Provide the (X, Y) coordinate of the cell's center where the given text is located.  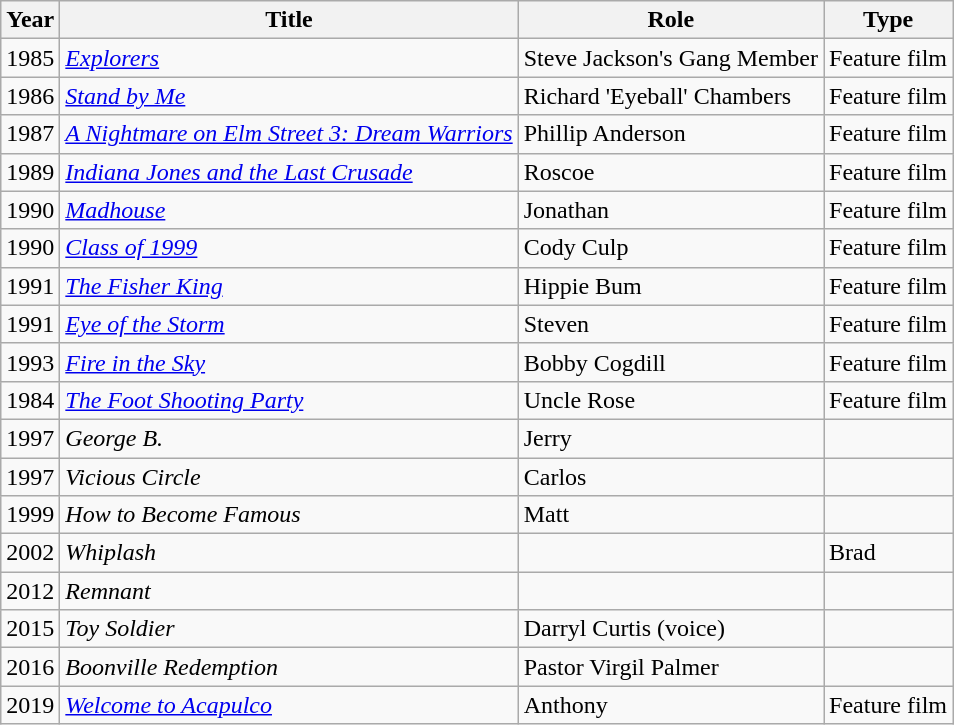
The Foot Shooting Party (289, 400)
Eye of the Storm (289, 324)
Carlos (670, 477)
Explorers (289, 58)
2012 (30, 591)
Madhouse (289, 210)
The Fisher King (289, 286)
Remnant (289, 591)
A Nightmare on Elm Street 3: Dream Warriors (289, 134)
Indiana Jones and the Last Crusade (289, 172)
Brad (888, 553)
2015 (30, 629)
2002 (30, 553)
1985 (30, 58)
Hippie Bum (670, 286)
Darryl Curtis (voice) (670, 629)
Pastor Virgil Palmer (670, 667)
2016 (30, 667)
Vicious Circle (289, 477)
How to Become Famous (289, 515)
1993 (30, 362)
Boonville Redemption (289, 667)
Title (289, 20)
Steve Jackson's Gang Member (670, 58)
2019 (30, 705)
Whiplash (289, 553)
Bobby Cogdill (670, 362)
Welcome to Acapulco (289, 705)
Uncle Rose (670, 400)
1989 (30, 172)
Roscoe (670, 172)
Toy Soldier (289, 629)
Role (670, 20)
Jonathan (670, 210)
Matt (670, 515)
Fire in the Sky (289, 362)
1999 (30, 515)
Steven (670, 324)
Cody Culp (670, 248)
Richard 'Eyeball' Chambers (670, 96)
Year (30, 20)
Anthony (670, 705)
Phillip Anderson (670, 134)
1986 (30, 96)
1987 (30, 134)
Class of 1999 (289, 248)
1984 (30, 400)
Jerry (670, 438)
Type (888, 20)
George B. (289, 438)
Stand by Me (289, 96)
